Pinpoint the cell where the given text exists, returning its [X, Y] midpoint coordinate. 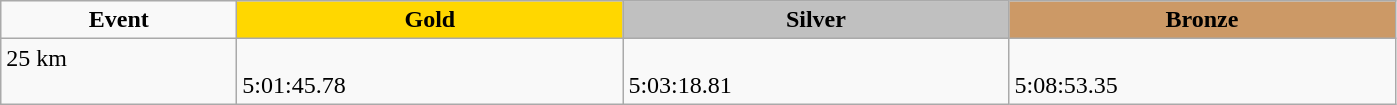
5:08:53.35 [1202, 72]
Bronze [1202, 20]
Silver [816, 20]
25 km [119, 72]
5:01:45.78 [430, 72]
Event [119, 20]
5:03:18.81 [816, 72]
Gold [430, 20]
